Search for the cell housing the specified text and yield its [X, Y] center coordinate. 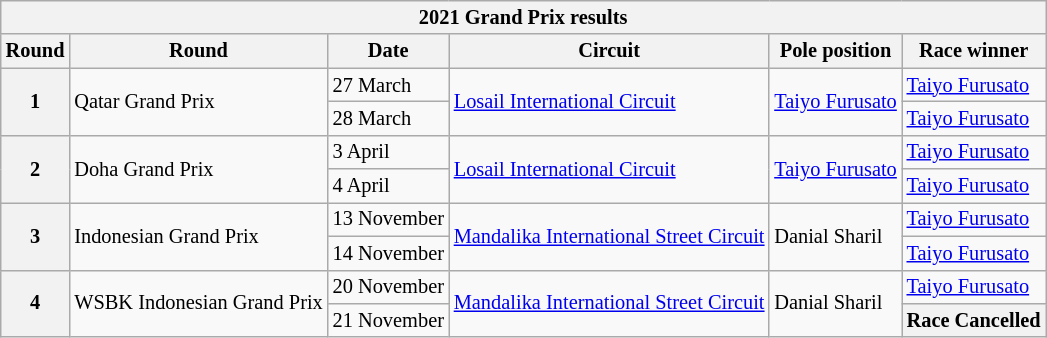
Doha Grand Prix [198, 168]
Race winner [974, 51]
14 November [388, 253]
2021 Grand Prix results [524, 17]
Date [388, 51]
2 [36, 168]
27 March [388, 85]
20 November [388, 287]
Qatar Grand Prix [198, 102]
WSBK Indonesian Grand Prix [198, 304]
3 [36, 236]
Circuit [610, 51]
13 November [388, 219]
4 [36, 304]
3 April [388, 152]
21 November [388, 320]
1 [36, 102]
Indonesian Grand Prix [198, 236]
28 March [388, 118]
4 April [388, 186]
Pole position [835, 51]
Race Cancelled [974, 320]
